Provide the [x, y] coordinate of the cell's center where the given text is located.  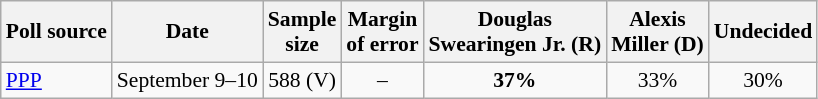
Poll source [56, 32]
37% [516, 80]
September 9–10 [188, 80]
Date [188, 32]
588 (V) [302, 80]
Samplesize [302, 32]
– [382, 80]
Marginof error [382, 32]
PPP [56, 80]
DouglasSwearingen Jr. (R) [516, 32]
30% [763, 80]
Undecided [763, 32]
33% [658, 80]
AlexisMiller (D) [658, 32]
